Output the [X, Y] coordinate of the center of the cell containing the given text.  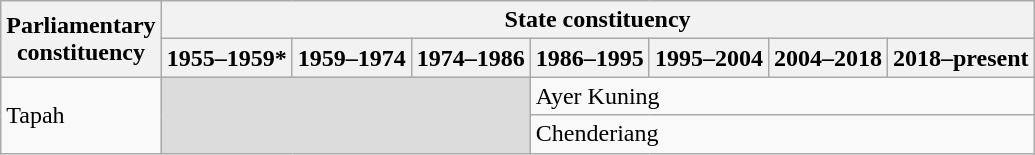
Parliamentaryconstituency [81, 39]
Chenderiang [782, 134]
Ayer Kuning [782, 96]
1995–2004 [708, 58]
1955–1959* [226, 58]
2018–present [960, 58]
State constituency [598, 20]
2004–2018 [828, 58]
1959–1974 [352, 58]
Tapah [81, 115]
1986–1995 [590, 58]
1974–1986 [470, 58]
